Search for the cell housing the specified text and yield its [X, Y] center coordinate. 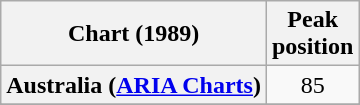
Peakposition [312, 34]
85 [312, 85]
Chart (1989) [134, 34]
Australia (ARIA Charts) [134, 85]
